Return the (x, y) coordinate for the center point of the cell that contains the specified text.  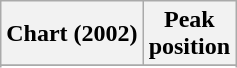
Chart (2002) (72, 34)
Peakposition (189, 34)
